Extract the (X, Y) coordinate from the center of the cell holding the provided text.  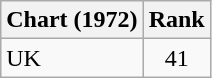
Chart (1972) (72, 20)
Rank (176, 20)
UK (72, 58)
41 (176, 58)
